Provide the (x, y) coordinate of the cell's center where the given text is located.  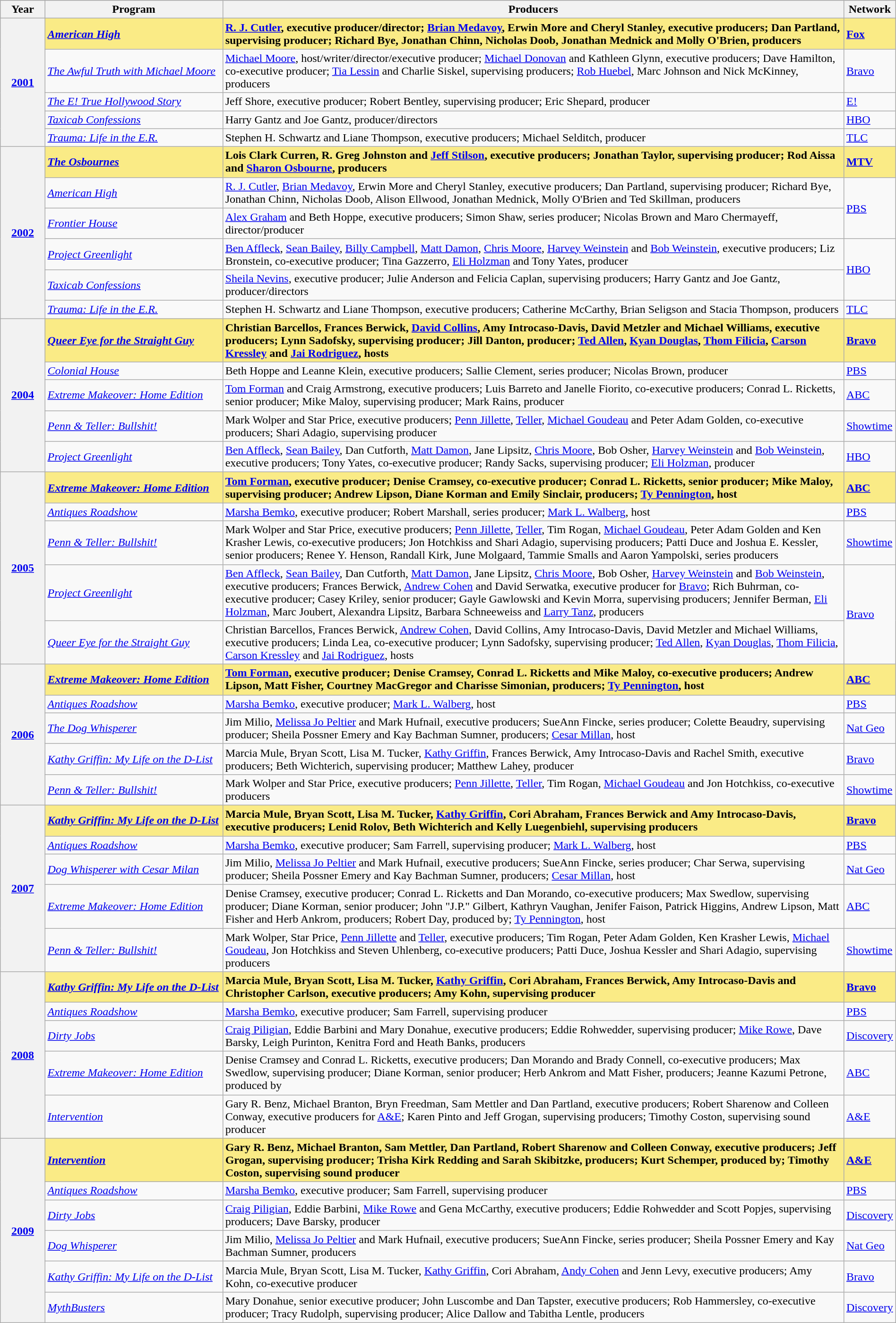
Beth Hoppe and Leanne Klein, executive producers; Sallie Clement, series producer; Nicolas Brown, producer (533, 371)
E! (870, 102)
The Awful Truth with Michael Moore (134, 71)
Stephen H. Schwartz and Liane Thompson, executive producers; Michael Selditch, producer (533, 138)
MythBusters (134, 1307)
The E! True Hollywood Story (134, 102)
2002 (23, 233)
2004 (23, 395)
Marsha Bemko, executive producer; Mark L. Walberg, host (533, 704)
Dog Whisperer with Cesar Milan (134, 870)
Network (870, 9)
MTV (870, 162)
Stephen H. Schwartz and Liane Thompson, executive producers; Catherine McCarthy, Brian Seligson and Stacia Thompson, producers (533, 309)
Marcia Mule, Bryan Scott, Lisa M. Tucker, Kathy Griffin, Cori Abraham, Andy Cohen and Jenn Levy, executive producers; Amy Kohn, co-executive producer (533, 1276)
Colonial House (134, 371)
Alex Graham and Beth Hoppe, executive producers; Simon Shaw, series producer; Nicolas Brown and Maro Chermayeff, director/producer (533, 223)
2009 (23, 1230)
2008 (23, 1055)
Mark Wolper and Star Price, executive producers; Penn Jillette, Teller, Tim Rogan, Michael Goudeau and Jon Hotchkiss, co-executive producers (533, 789)
Marsha Bemko, executive producer; Robert Marshall, series producer; Mark L. Walberg, host (533, 512)
2006 (23, 735)
The Dog Whisperer (134, 728)
Marsha Bemko, executive producer; Sam Farrell, supervising producer; Mark L. Walberg, host (533, 845)
Fox (870, 34)
The Osbournes (134, 162)
2001 (23, 82)
Year (23, 9)
Sheila Nevins, executive producer; Julie Anderson and Felicia Caplan, supervising producers; Harry Gantz and Joe Gantz, producer/directors (533, 285)
Frontier House (134, 223)
Producers (533, 9)
2007 (23, 888)
Harry Gantz and Joe Gantz, producer/directors (533, 120)
Dog Whisperer (134, 1246)
2005 (23, 568)
Jeff Shore, executive producer; Robert Bentley, supervising producer; Eric Shepard, producer (533, 102)
Program (134, 9)
